Identify which cell holds the provided text, then report its (x, y) central coordinate. 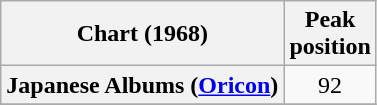
92 (330, 85)
Chart (1968) (142, 34)
Japanese Albums (Oricon) (142, 85)
Peakposition (330, 34)
